From the cell containing the given text, extract its center point as (x, y) coordinate. 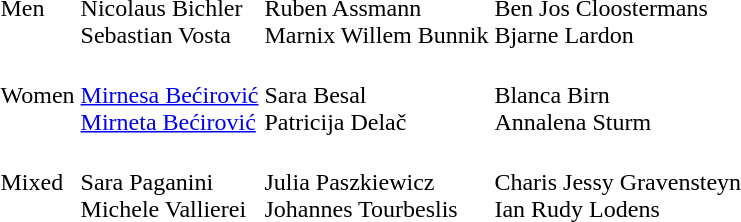
Mirnesa Bećirović Mirneta Bećirović (170, 95)
Sara Besal Patricija Delač (376, 95)
